From the cell containing the given text, extract its center point as [x, y] coordinate. 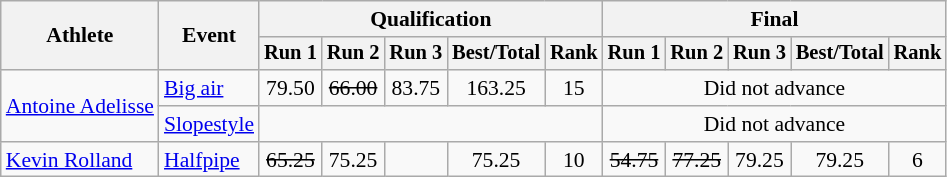
Slopestyle [209, 124]
15 [574, 88]
Big air [209, 88]
Qualification [431, 19]
163.25 [496, 88]
Antoine Adelisse [80, 106]
79.50 [290, 88]
Final [775, 19]
66.00 [354, 88]
Event [209, 36]
83.75 [416, 88]
Athlete [80, 36]
